Output the [x, y] coordinate of the center of the cell containing the given text.  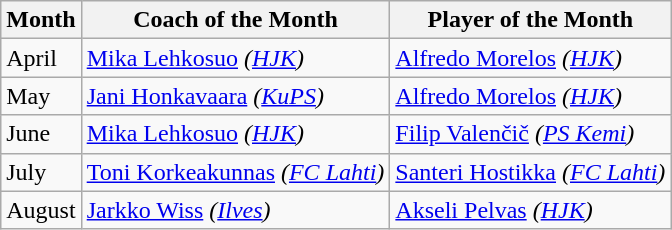
Month [41, 20]
Akseli Pelvas (HJK) [530, 210]
Player of the Month [530, 20]
August [41, 210]
June [41, 134]
Santeri Hostikka (FC Lahti) [530, 172]
Jarkko Wiss (Ilves) [236, 210]
Jani Honkavaara (KuPS) [236, 96]
Toni Korkeakunnas (FC Lahti) [236, 172]
July [41, 172]
April [41, 58]
Filip Valenčič (PS Kemi) [530, 134]
Coach of the Month [236, 20]
May [41, 96]
